Pinpoint the cell where the given text exists, returning its [X, Y] midpoint coordinate. 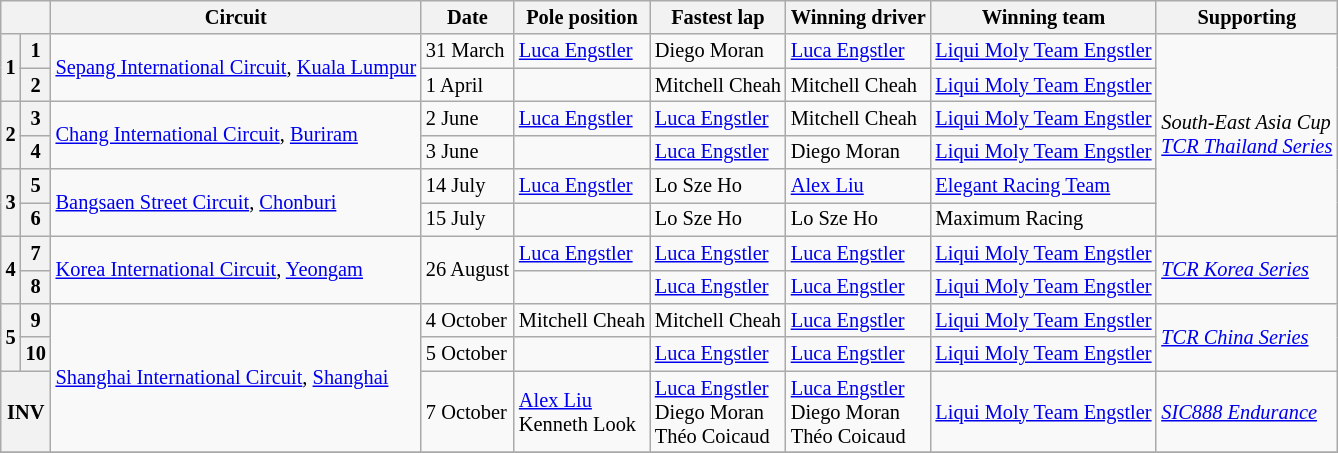
Elegant Racing Team [1044, 186]
7 October [468, 412]
Alex Liu [858, 186]
10 [36, 354]
Bangsaen Street Circuit, Chonburi [236, 202]
8 [36, 287]
26 August [468, 270]
Winning driver [858, 17]
Maximum Racing [1044, 219]
INV [26, 412]
TCR Korea Series [1246, 270]
15 July [468, 219]
TCR China Series [1246, 336]
31 March [468, 51]
4 October [468, 320]
5 October [468, 354]
Pole position [582, 17]
1 April [468, 85]
South-East Asia CupTCR Thailand Series [1246, 135]
9 [36, 320]
Korea International Circuit, Yeongam [236, 270]
Alex Liu Kenneth Look [582, 412]
Supporting [1246, 17]
Circuit [236, 17]
SIC888 Endurance [1246, 412]
2 June [468, 118]
Fastest lap [718, 17]
6 [36, 219]
3 June [468, 152]
Date [468, 17]
Sepang International Circuit, Kuala Lumpur [236, 68]
Chang International Circuit, Buriram [236, 134]
Winning team [1044, 17]
Shanghai International Circuit, Shanghai [236, 378]
7 [36, 253]
14 July [468, 186]
